Capture the cell that displays the provided text and extract its [x, y] central coordinate. 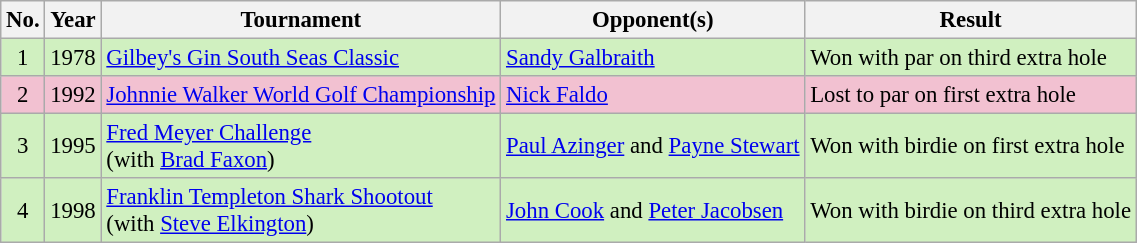
Nick Faldo [653, 95]
John Cook and Peter Jacobsen [653, 210]
Result [970, 20]
Tournament [301, 20]
Lost to par on first extra hole [970, 95]
4 [23, 210]
Sandy Galbraith [653, 58]
Gilbey's Gin South Seas Classic [301, 58]
1998 [73, 210]
1995 [73, 146]
Johnnie Walker World Golf Championship [301, 95]
2 [23, 95]
1 [23, 58]
No. [23, 20]
Fred Meyer Challenge(with Brad Faxon) [301, 146]
Year [73, 20]
Paul Azinger and Payne Stewart [653, 146]
Opponent(s) [653, 20]
1978 [73, 58]
Won with par on third extra hole [970, 58]
3 [23, 146]
Franklin Templeton Shark Shootout(with Steve Elkington) [301, 210]
Won with birdie on first extra hole [970, 146]
1992 [73, 95]
Won with birdie on third extra hole [970, 210]
